Pinpoint the cell where the given text exists, returning its [x, y] midpoint coordinate. 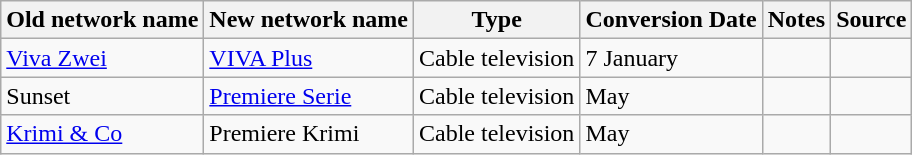
Source [872, 20]
Conversion Date [671, 20]
VIVA Plus [309, 58]
Type [497, 20]
New network name [309, 20]
Notes [796, 20]
Old network name [102, 20]
Premiere Serie [309, 96]
Krimi & Co [102, 134]
Viva Zwei [102, 58]
Premiere Krimi [309, 134]
7 January [671, 58]
Sunset [102, 96]
